Extract the [x, y] coordinate from the center of the cell holding the provided text.  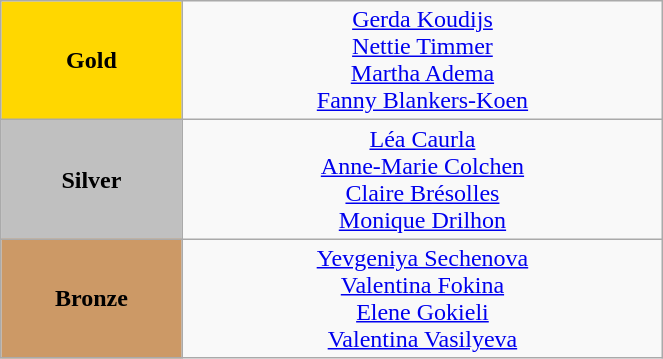
Bronze [92, 298]
Silver [92, 180]
Yevgeniya SechenovaValentina FokinaElene GokieliValentina Vasilyeva [422, 298]
Gerda KoudijsNettie TimmerMartha AdemaFanny Blankers-Koen [422, 60]
Gold [92, 60]
Léa CaurlaAnne-Marie ColchenClaire BrésollesMonique Drilhon [422, 180]
